Capture the cell that displays the provided text and extract its [x, y] central coordinate. 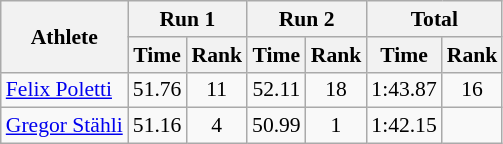
18 [336, 90]
Run 1 [188, 19]
4 [216, 126]
Gregor Stähli [64, 126]
51.16 [158, 126]
1:42.15 [404, 126]
51.76 [158, 90]
Athlete [64, 36]
1 [336, 126]
16 [472, 90]
Run 2 [306, 19]
52.11 [276, 90]
1:43.87 [404, 90]
50.99 [276, 126]
11 [216, 90]
Felix Poletti [64, 90]
Total [434, 19]
